Provide the [x, y] coordinate of the cell's center where the given text is located.  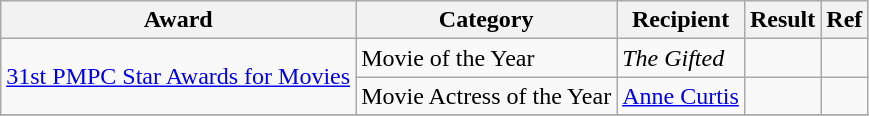
Award [178, 20]
Movie Actress of the Year [486, 96]
31st PMPC Star Awards for Movies [178, 77]
The Gifted [681, 58]
Recipient [681, 20]
Movie of the Year [486, 58]
Anne Curtis [681, 96]
Category [486, 20]
Ref [844, 20]
Result [782, 20]
